Identify which cell holds the provided text, then report its [X, Y] central coordinate. 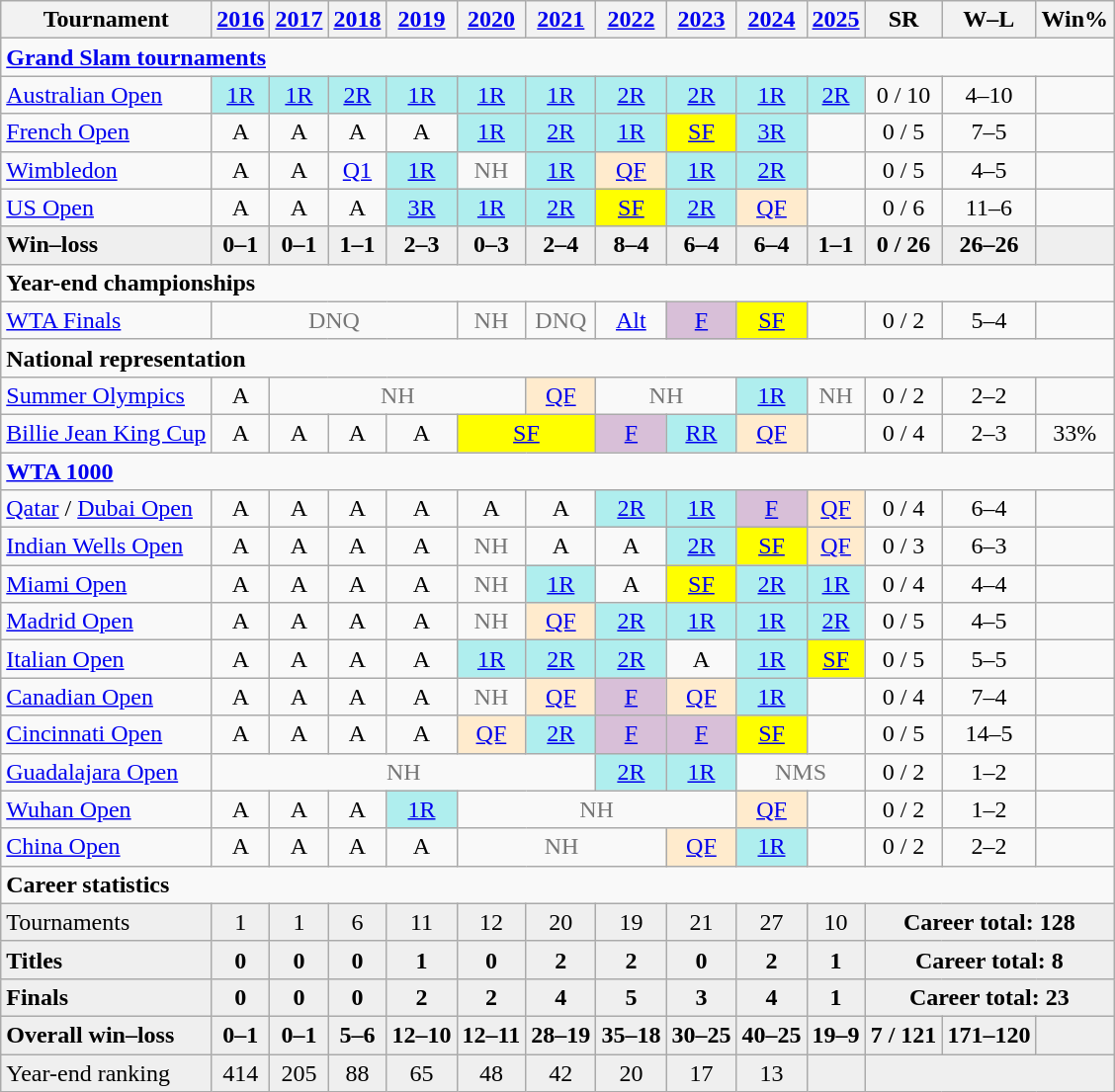
88 [358, 1072]
35–18 [631, 1035]
Career statistics [557, 884]
42 [561, 1072]
0 / 3 [903, 546]
17 [702, 1072]
Win–loss [107, 245]
65 [421, 1072]
Overall win–loss [107, 1035]
12–10 [421, 1035]
5 [631, 997]
4–10 [988, 95]
SR [903, 20]
Miami Open [107, 584]
2017 [299, 20]
WTA 1000 [557, 471]
7–4 [988, 697]
6 [358, 922]
2020 [491, 20]
Titles [107, 960]
W–L [988, 20]
414 [241, 1072]
13 [771, 1072]
0–3 [491, 245]
China Open [107, 847]
Indian Wells Open [107, 546]
Guadalajara Open [107, 772]
11–6 [988, 208]
Summer Olympics [107, 395]
Q1 [358, 170]
7 / 121 [903, 1035]
Qatar / Dubai Open [107, 509]
10 [836, 922]
Year-end ranking [107, 1072]
0 / 6 [903, 208]
0 / 10 [903, 95]
Canadian Open [107, 697]
40–25 [771, 1035]
3 [702, 997]
11 [421, 922]
Madrid Open [107, 622]
2021 [561, 20]
0 / 26 [903, 245]
30–25 [702, 1035]
Career total: 8 [988, 960]
Finals [107, 997]
Wuhan Open [107, 809]
8–4 [631, 245]
RR [702, 433]
Career total: 23 [988, 997]
Italian Open [107, 659]
Career total: 128 [988, 922]
28–19 [561, 1035]
19 [631, 922]
12–11 [491, 1035]
Grand Slam tournaments [557, 57]
National representation [557, 358]
Australian Open [107, 95]
Year-end championships [557, 283]
48 [491, 1072]
4–4 [988, 584]
2023 [702, 20]
Tournaments [107, 922]
2022 [631, 20]
2016 [241, 20]
27 [771, 922]
26–26 [988, 245]
171–120 [988, 1035]
Wimbledon [107, 170]
2025 [836, 20]
US Open [107, 208]
Cincinnati Open [107, 734]
5–5 [988, 659]
Tournament [107, 20]
Alt [631, 320]
205 [299, 1072]
12 [491, 922]
Billie Jean King Cup [107, 433]
NMS [801, 772]
21 [702, 922]
6–3 [988, 546]
33% [1075, 433]
French Open [107, 132]
WTA Finals [107, 320]
Win% [1075, 20]
5–6 [358, 1035]
19–9 [836, 1035]
14–5 [988, 734]
7–5 [988, 132]
5–4 [988, 320]
2–4 [561, 245]
2018 [358, 20]
2019 [421, 20]
2024 [771, 20]
